Pinpoint the cell where the given text exists, returning its (X, Y) midpoint coordinate. 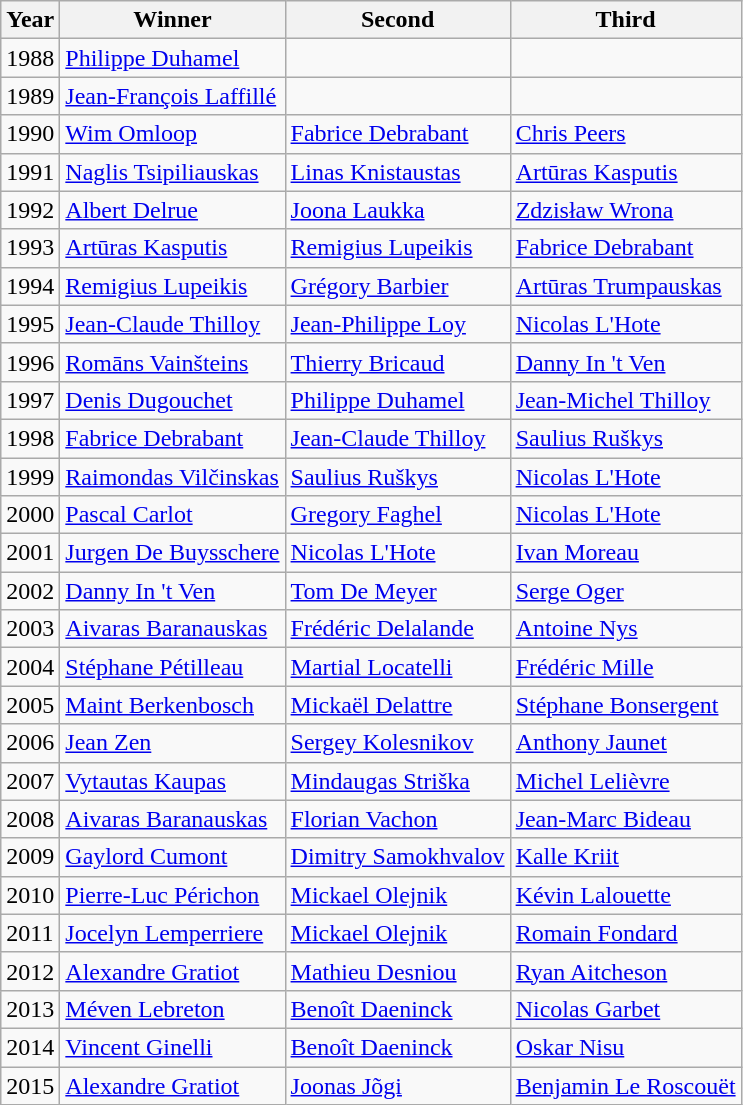
1994 (30, 286)
Jean-Marc Bideau (626, 819)
Stéphane Pétilleau (172, 667)
Kévin Lalouette (626, 895)
Frédéric Delalande (398, 629)
2010 (30, 895)
Vytautas Kaupas (172, 781)
1989 (30, 96)
Zdzisław Wrona (626, 210)
1995 (30, 324)
2015 (30, 1085)
2009 (30, 857)
Tom De Meyer (398, 591)
Pascal Carlot (172, 515)
Grégory Barbier (398, 286)
Joona Laukka (398, 210)
1998 (30, 438)
1993 (30, 248)
Chris Peers (626, 134)
Naglis Tsipiliauskas (172, 172)
Linas Knistaustas (398, 172)
Frédéric Mille (626, 667)
Antoine Nys (626, 629)
Wim Omloop (172, 134)
Jurgen De Buysschere (172, 553)
Third (626, 20)
Gaylord Cumont (172, 857)
2000 (30, 515)
2012 (30, 971)
Martial Locatelli (398, 667)
Gregory Faghel (398, 515)
2008 (30, 819)
Ryan Aitcheson (626, 971)
Romāns Vainšteins (172, 362)
2005 (30, 705)
2002 (30, 591)
Nicolas Garbet (626, 1009)
Benjamin Le Roscouët (626, 1085)
1992 (30, 210)
Jean-François Laffillé (172, 96)
1997 (30, 400)
2007 (30, 781)
Vincent Ginelli (172, 1047)
Mickaël Delattre (398, 705)
Pierre-Luc Périchon (172, 895)
Denis Dugouchet (172, 400)
Mindaugas Striška (398, 781)
Thierry Bricaud (398, 362)
Winner (172, 20)
2011 (30, 933)
Joonas Jõgi (398, 1085)
Michel Lelièvre (626, 781)
Anthony Jaunet (626, 743)
Jean Zen (172, 743)
Raimondas Vilčinskas (172, 477)
Jean-Michel Thilloy (626, 400)
Oskar Nisu (626, 1047)
Sergey Kolesnikov (398, 743)
Mathieu Desniou (398, 971)
Ivan Moreau (626, 553)
Jocelyn Lemperriere (172, 933)
1999 (30, 477)
Artūras Trumpauskas (626, 286)
Dimitry Samokhvalov (398, 857)
Maint Berkenbosch (172, 705)
Stéphane Bonsergent (626, 705)
1996 (30, 362)
2006 (30, 743)
Second (398, 20)
2014 (30, 1047)
1988 (30, 58)
Florian Vachon (398, 819)
Kalle Kriit (626, 857)
2001 (30, 553)
Albert Delrue (172, 210)
2013 (30, 1009)
Jean-Philippe Loy (398, 324)
Romain Fondard (626, 933)
2004 (30, 667)
Year (30, 20)
1991 (30, 172)
1990 (30, 134)
Méven Lebreton (172, 1009)
Serge Oger (626, 591)
2003 (30, 629)
